Scan for the cell matching the given text and deliver its [x, y] coordinate at center. 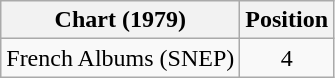
Chart (1979) [120, 20]
Position [287, 20]
French Albums (SNEP) [120, 58]
4 [287, 58]
